Pinpoint the cell where the given text exists, returning its [X, Y] midpoint coordinate. 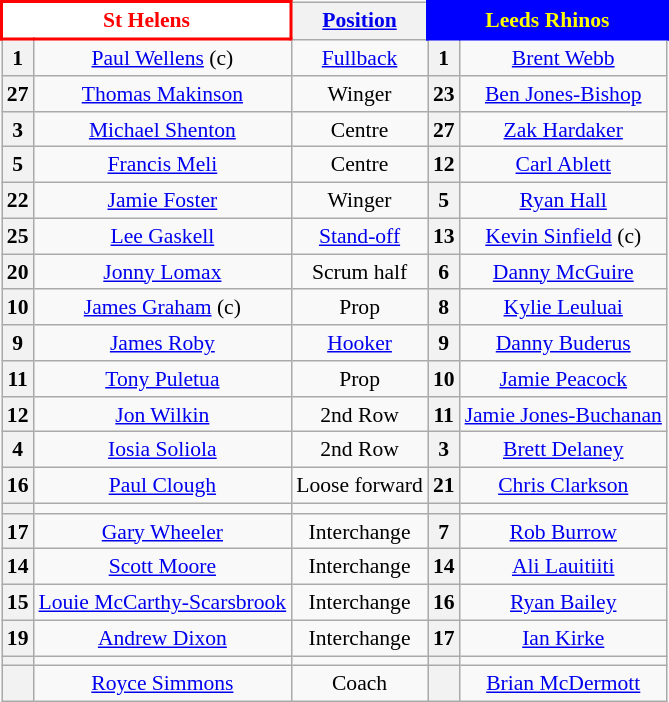
Jamie Foster [163, 200]
Loose forward [360, 485]
Hooker [360, 343]
Ben Jones-Bishop [564, 94]
Brett Delaney [564, 450]
Brian McDermott [564, 684]
8 [444, 307]
Gary Wheeler [163, 531]
James Graham (c) [163, 307]
Danny McGuire [564, 272]
7 [444, 531]
21 [444, 485]
Tony Puletua [163, 379]
4 [18, 450]
Kylie Leuluai [564, 307]
19 [18, 638]
Paul Clough [163, 485]
Jonny Lomax [163, 272]
Kevin Sinfield (c) [564, 236]
Andrew Dixon [163, 638]
23 [444, 94]
Scrum half [360, 272]
Scott Moore [163, 567]
Thomas Makinson [163, 94]
Jamie Peacock [564, 379]
6 [444, 272]
Stand-off [360, 236]
Rob Burrow [564, 531]
Jon Wilkin [163, 414]
Chris Clarkson [564, 485]
Zak Hardaker [564, 129]
Ali Lauitiiti [564, 567]
Paul Wellens (c) [163, 57]
Carl Ablett [564, 165]
Jamie Jones-Buchanan [564, 414]
Danny Buderus [564, 343]
Royce Simmons [163, 684]
20 [18, 272]
25 [18, 236]
James Roby [163, 343]
Lee Gaskell [163, 236]
Iosia Soliola [163, 450]
13 [444, 236]
Leeds Rhinos [548, 20]
Louie McCarthy-Scarsbrook [163, 602]
15 [18, 602]
Brent Webb [564, 57]
22 [18, 200]
St Helens [146, 20]
Fullback [360, 57]
Position [360, 20]
Ryan Hall [564, 200]
Francis Meli [163, 165]
Michael Shenton [163, 129]
Ryan Bailey [564, 602]
Coach [360, 684]
Ian Kirke [564, 638]
